Determine the (X, Y) coordinate at the center of the cell enclosing the given text.  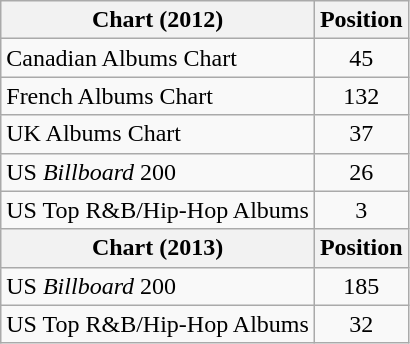
32 (361, 324)
Chart (2013) (158, 248)
185 (361, 286)
45 (361, 58)
37 (361, 134)
Chart (2012) (158, 20)
3 (361, 210)
French Albums Chart (158, 96)
UK Albums Chart (158, 134)
26 (361, 172)
Canadian Albums Chart (158, 58)
132 (361, 96)
